Scan for the cell matching the given text and deliver its (X, Y) coordinate at center. 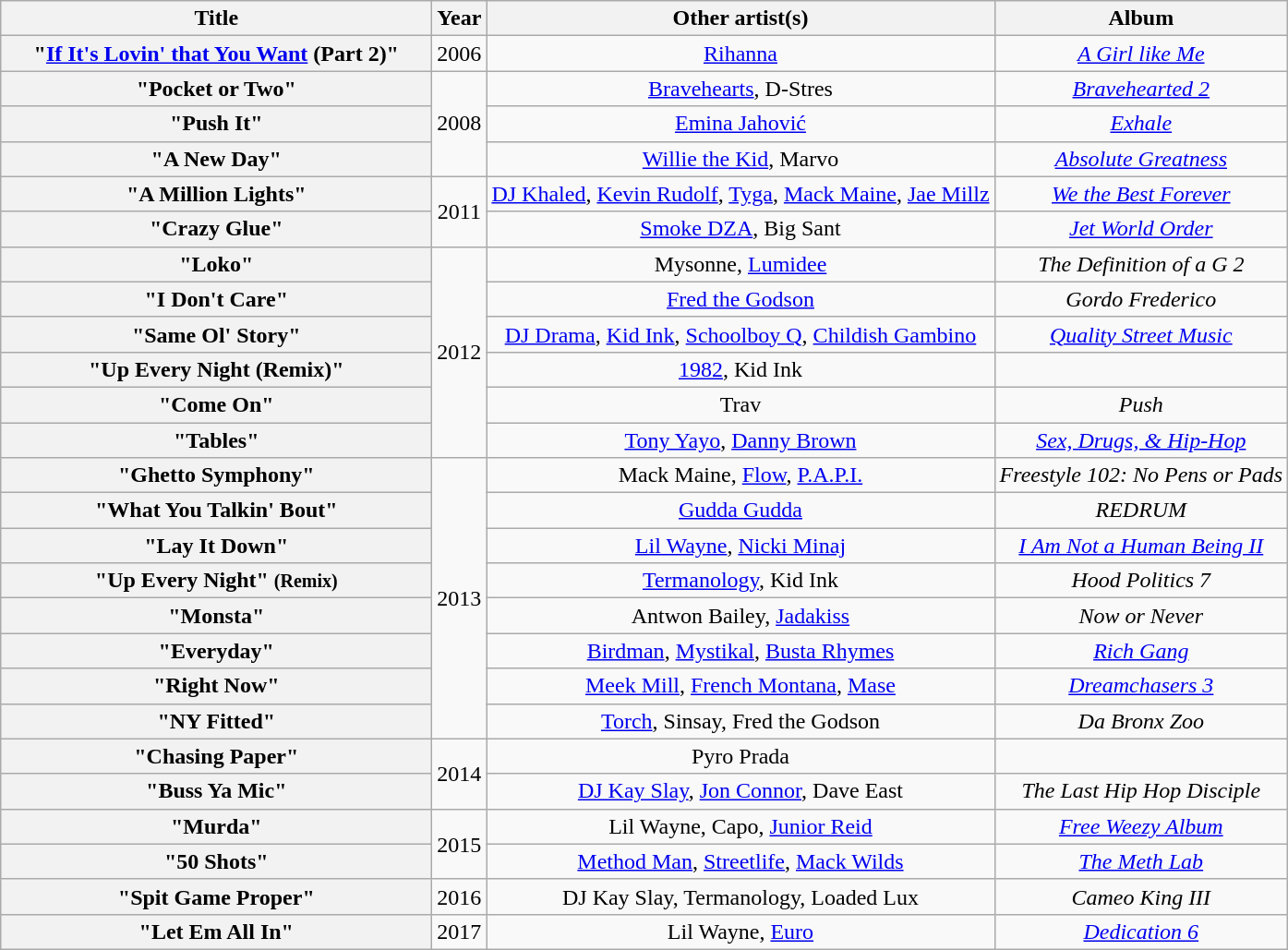
Jet World Order (1141, 229)
"Crazy Glue" (216, 229)
"Monsta" (216, 616)
"If It's Lovin' that You Want (Part 2)" (216, 54)
2016 (460, 896)
"What You Talkin' Bout" (216, 511)
1982, Kid Ink (740, 369)
"Lay It Down" (216, 546)
The Definition of a G 2 (1141, 264)
Fred the Godson (740, 299)
Trav (740, 404)
2013 (460, 598)
Termanology, Kid Ink (740, 581)
A Girl like Me (1141, 54)
"Up Every Night" (Remix) (216, 581)
2008 (460, 124)
Bravehearted 2 (1141, 89)
DJ Kay Slay, Termanology, Loaded Lux (740, 896)
"Chasing Paper" (216, 756)
Antwon Bailey, Jadakiss (740, 616)
Birdman, Mystikal, Busta Rhymes (740, 651)
"Same Ol' Story" (216, 334)
"Ghetto Symphony" (216, 475)
Title (216, 18)
REDRUM (1141, 511)
Freestyle 102: No Pens or Pads (1141, 475)
"I Don't Care" (216, 299)
Method Man, Streetlife, Mack Wilds (740, 861)
DJ Khaled, Kevin Rudolf, Tyga, Mack Maine, Jae Millz (740, 194)
Bravehearts, D-Stres (740, 89)
Now or Never (1141, 616)
Lil Wayne, Capo, Junior Reid (740, 826)
Absolute Greatness (1141, 159)
"Let Em All In" (216, 932)
"50 Shots" (216, 861)
Rihanna (740, 54)
Rich Gang (1141, 651)
"Right Now" (216, 686)
Album (1141, 18)
Mysonne, Lumidee (740, 264)
Free Weezy Album (1141, 826)
"A Million Lights" (216, 194)
Cameo King III (1141, 896)
We the Best Forever (1141, 194)
Push (1141, 404)
Smoke DZA, Big Sant (740, 229)
Dreamchasers 3 (1141, 686)
Pyro Prada (740, 756)
"Murda" (216, 826)
"Everyday" (216, 651)
Tony Yayo, Danny Brown (740, 440)
2012 (460, 352)
2015 (460, 844)
Torch, Sinsay, Fred the Godson (740, 721)
Dedication 6 (1141, 932)
Da Bronx Zoo (1141, 721)
The Meth Lab (1141, 861)
2011 (460, 211)
Quality Street Music (1141, 334)
Hood Politics 7 (1141, 581)
I Am Not a Human Being II (1141, 546)
2017 (460, 932)
"Pocket or Two" (216, 89)
"Up Every Night (Remix)" (216, 369)
"Spit Game Proper" (216, 896)
"Come On" (216, 404)
Sex, Drugs, & Hip-Hop (1141, 440)
"NY Fitted" (216, 721)
Lil Wayne, Nicki Minaj (740, 546)
Year (460, 18)
"Tables" (216, 440)
Exhale (1141, 124)
2014 (460, 774)
Gudda Gudda (740, 511)
2006 (460, 54)
"A New Day" (216, 159)
"Loko" (216, 264)
Emina Jahović (740, 124)
The Last Hip Hop Disciple (1141, 791)
Gordo Frederico (1141, 299)
"Buss Ya Mic" (216, 791)
Mack Maine, Flow, P.A.P.I. (740, 475)
Meek Mill, French Montana, Mase (740, 686)
DJ Kay Slay, Jon Connor, Dave East (740, 791)
Willie the Kid, Marvo (740, 159)
DJ Drama, Kid Ink, Schoolboy Q, Childish Gambino (740, 334)
"Push It" (216, 124)
Lil Wayne, Euro (740, 932)
Other artist(s) (740, 18)
